Return the [x, y] coordinate for the center point of the cell that contains the specified text.  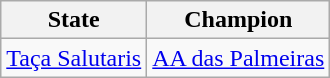
AA das Palmeiras [238, 58]
State [74, 20]
Champion [238, 20]
Taça Salutaris [74, 58]
